Locate the cell with the specified text and output its [x, y] center coordinate. 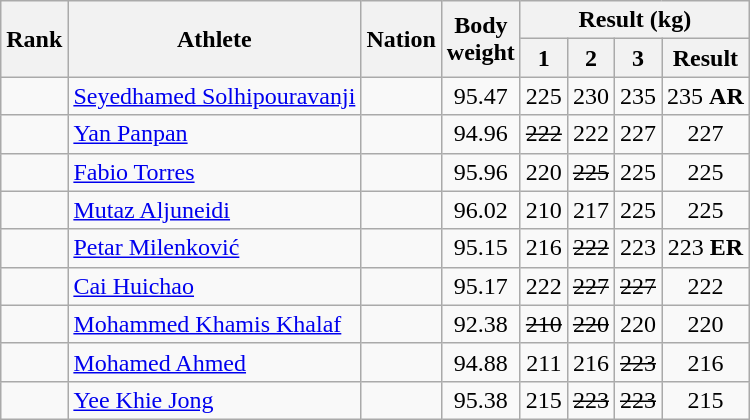
230 [590, 96]
Result [706, 58]
Athlete [214, 39]
92.38 [480, 324]
Cai Huichao [214, 286]
Mutaz Aljuneidi [214, 210]
Nation [401, 39]
96.02 [480, 210]
Seyedhamed Solhipouravanji [214, 96]
95.38 [480, 400]
235 [638, 96]
95.17 [480, 286]
217 [590, 210]
Bodyweight [480, 39]
Mohammed Khamis Khalaf [214, 324]
Fabio Torres [214, 172]
95.47 [480, 96]
95.15 [480, 248]
94.88 [480, 362]
1 [544, 58]
2 [590, 58]
Mohamed Ahmed [214, 362]
223 ER [706, 248]
Petar Milenković [214, 248]
Yee Khie Jong [214, 400]
235 AR [706, 96]
95.96 [480, 172]
Rank [34, 39]
Yan Panpan [214, 134]
Result (kg) [634, 20]
94.96 [480, 134]
211 [544, 362]
3 [638, 58]
